Output the (X, Y) coordinate of the center of the cell containing the given text.  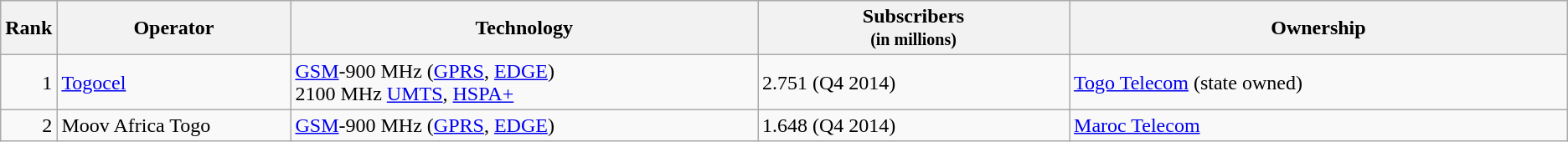
Maroc Telecom (1318, 125)
GSM-900 MHz (GPRS, EDGE) (524, 125)
Ownership (1318, 28)
Togocel (174, 82)
GSM-900 MHz (GPRS, EDGE)2100 MHz UMTS, HSPA+ (524, 82)
Operator (174, 28)
1.648 (Q4 2014) (913, 125)
Moov Africa Togo (174, 125)
1 (28, 82)
Technology (524, 28)
2.751 (Q4 2014) (913, 82)
Togo Telecom (state owned) (1318, 82)
2 (28, 125)
Subscribers(in millions) (913, 28)
Rank (28, 28)
